Capture the cell that displays the provided text and extract its (x, y) central coordinate. 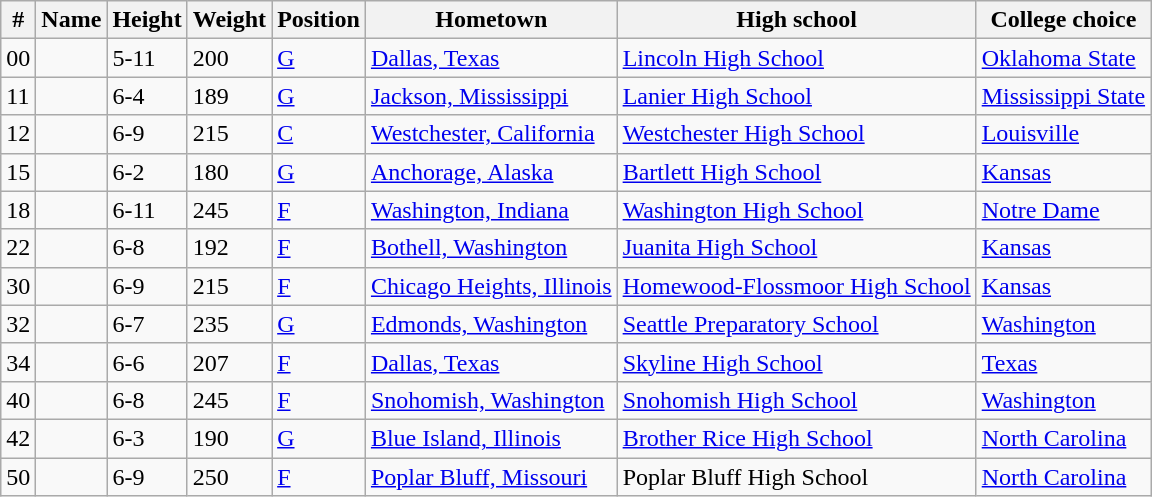
00 (18, 58)
192 (229, 248)
Blue Island, Illinois (491, 438)
Height (147, 20)
Homewood-Flossmoor High School (796, 286)
180 (229, 172)
Skyline High School (796, 362)
34 (18, 362)
6-7 (147, 324)
6-6 (147, 362)
Lanier High School (796, 96)
Name (72, 20)
Edmonds, Washington (491, 324)
250 (229, 477)
Juanita High School (796, 248)
6-3 (147, 438)
Jackson, Mississippi (491, 96)
22 (18, 248)
Texas (1063, 362)
College choice (1063, 20)
235 (229, 324)
Hometown (491, 20)
Anchorage, Alaska (491, 172)
190 (229, 438)
Position (319, 20)
Mississippi State (1063, 96)
50 (18, 477)
High school (796, 20)
Louisville (1063, 134)
Weight (229, 20)
Bartlett High School (796, 172)
Westchester High School (796, 134)
C (319, 134)
189 (229, 96)
40 (18, 400)
5-11 (147, 58)
Washington High School (796, 210)
Brother Rice High School (796, 438)
42 (18, 438)
32 (18, 324)
6-4 (147, 96)
18 (18, 210)
Westchester, California (491, 134)
Poplar Bluff, Missouri (491, 477)
Notre Dame (1063, 210)
200 (229, 58)
Washington, Indiana (491, 210)
Bothell, Washington (491, 248)
207 (229, 362)
6-11 (147, 210)
6-2 (147, 172)
Oklahoma State (1063, 58)
30 (18, 286)
Snohomish High School (796, 400)
# (18, 20)
Chicago Heights, Illinois (491, 286)
Poplar Bluff High School (796, 477)
Snohomish, Washington (491, 400)
12 (18, 134)
15 (18, 172)
Lincoln High School (796, 58)
11 (18, 96)
Seattle Preparatory School (796, 324)
